Detect which cell encompasses the target text, then output its (x, y) center coordinate. 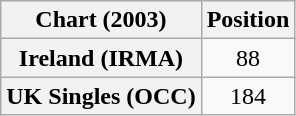
88 (248, 58)
184 (248, 96)
Position (248, 20)
UK Singles (OCC) (101, 96)
Ireland (IRMA) (101, 58)
Chart (2003) (101, 20)
